Return the (X, Y) coordinate for the center point of the cell that contains the specified text.  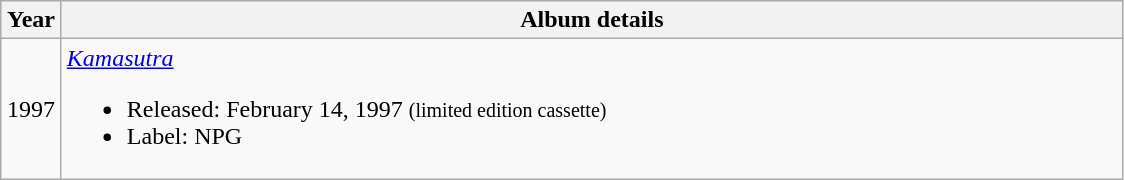
1997 (32, 109)
Album details (592, 20)
KamasutraReleased: February 14, 1997 (limited edition cassette)Label: NPG (592, 109)
Year (32, 20)
